Find where the given text appears and provide that cell's center as (x, y) coordinate. 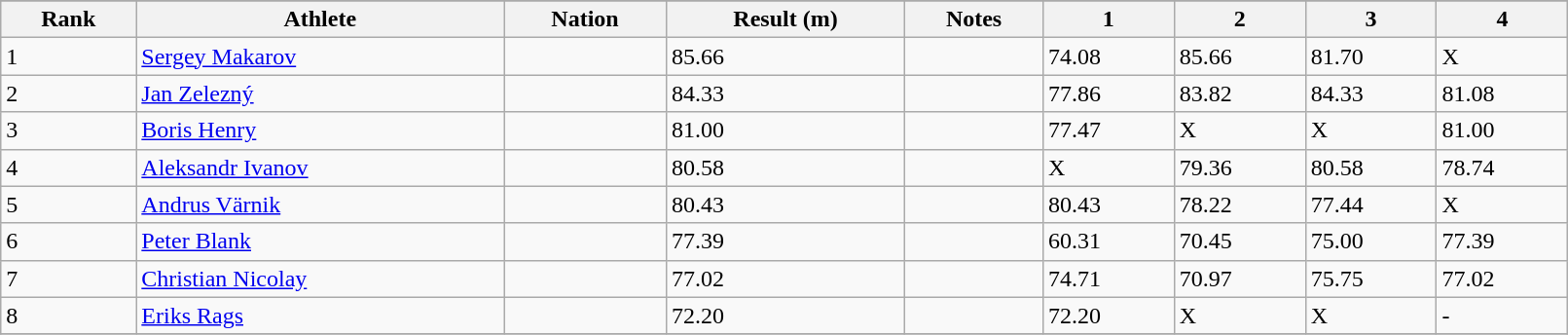
Eriks Rags (320, 316)
Andrus Värnik (320, 205)
Aleksandr Ivanov (320, 167)
6 (68, 242)
Peter Blank (320, 242)
7 (68, 279)
83.82 (1240, 93)
81.70 (1370, 56)
Sergey Makarov (320, 56)
75.75 (1370, 279)
77.47 (1108, 130)
5 (68, 205)
78.74 (1503, 167)
81.08 (1503, 93)
Nation (586, 19)
Athlete (320, 19)
Notes (974, 19)
60.31 (1108, 242)
Rank (68, 19)
75.00 (1370, 242)
70.97 (1240, 279)
Result (m) (784, 19)
- (1503, 316)
78.22 (1240, 205)
74.71 (1108, 279)
Christian Nicolay (320, 279)
77.44 (1370, 205)
Jan Zelezný (320, 93)
Boris Henry (320, 130)
8 (68, 316)
77.86 (1108, 93)
74.08 (1108, 56)
70.45 (1240, 242)
79.36 (1240, 167)
